Search for the cell housing the specified text and yield its (X, Y) center coordinate. 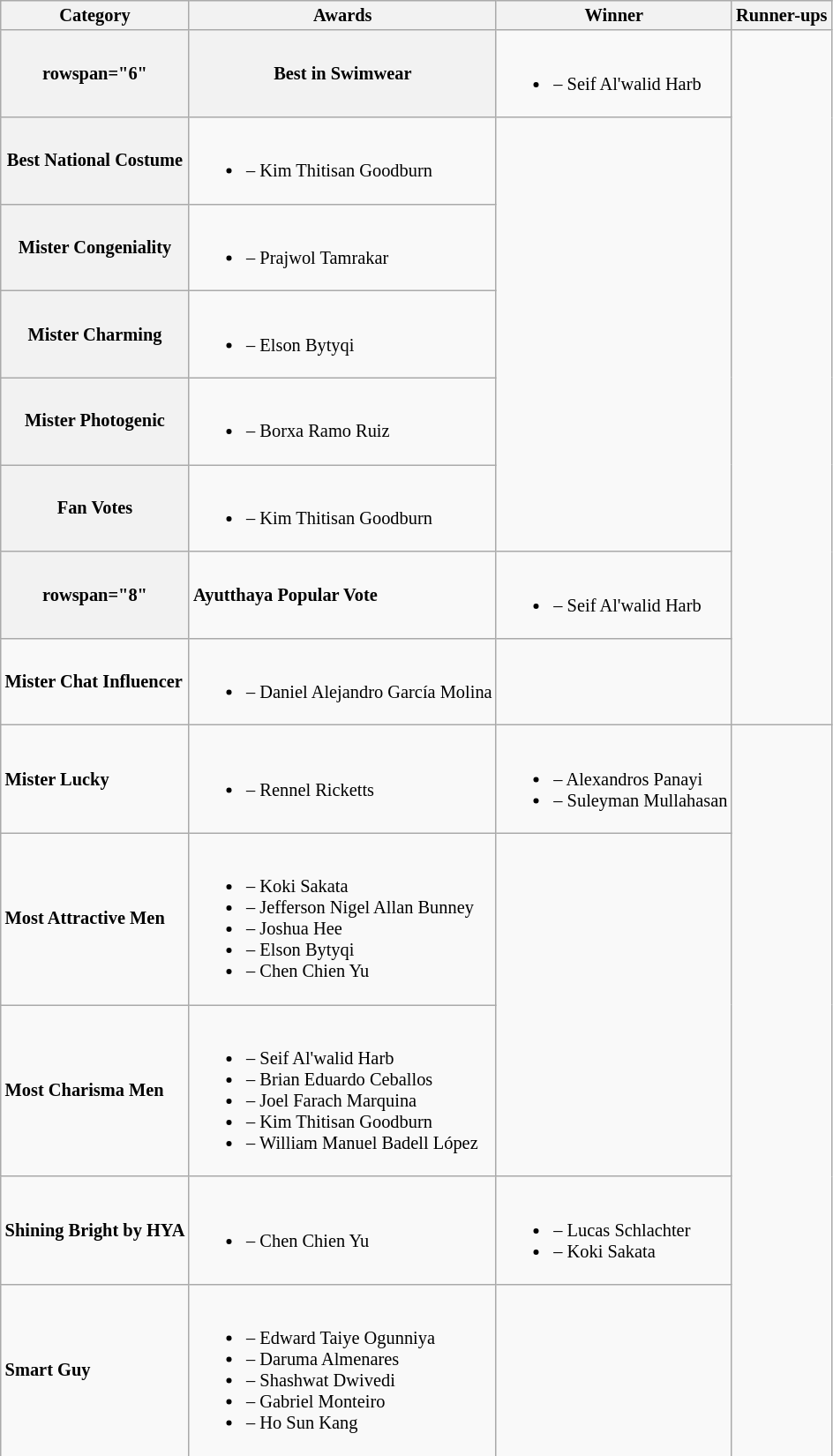
rowspan="6" (95, 73)
Awards (342, 15)
Runner-ups (782, 15)
– Edward Taiye Ogunniya – Daruma Almenares – Shashwat Dwivedi – Gabriel Monteiro – Ho Sun Kang (342, 1370)
– Chen Chien Yu (342, 1230)
Mister Chat Influencer (95, 681)
– Rennel Ricketts (342, 779)
Winner (614, 15)
Most Attractive Men (95, 919)
– Prajwol Tamrakar (342, 247)
Category (95, 15)
Best in Swimwear (342, 73)
Mister Lucky (95, 779)
rowspan="8" (95, 595)
Mister Charming (95, 334)
Best National Costume (95, 160)
Ayutthaya Popular Vote (342, 595)
– Elson Bytyqi (342, 334)
– Daniel Alejandro García Molina (342, 681)
Smart Guy (95, 1370)
Mister Photogenic (95, 421)
– Seif Al'walid Harb – Brian Eduardo Ceballos – Joel Farach Marquina – Kim Thitisan Goodburn – William Manuel Badell López (342, 1090)
Most Charisma Men (95, 1090)
– Alexandros Panayi – Suleyman Mullahasan (614, 779)
– Koki Sakata – Jefferson Nigel Allan Bunney – Joshua Hee – Elson Bytyqi – Chen Chien Yu (342, 919)
– Lucas Schlachter – Koki Sakata (614, 1230)
Shining Bright by HYA (95, 1230)
Mister Congeniality (95, 247)
– Borxa Ramo Ruiz (342, 421)
Fan Votes (95, 507)
